For the text-containing cell, return its midpoint in (X, Y) coordinate format. 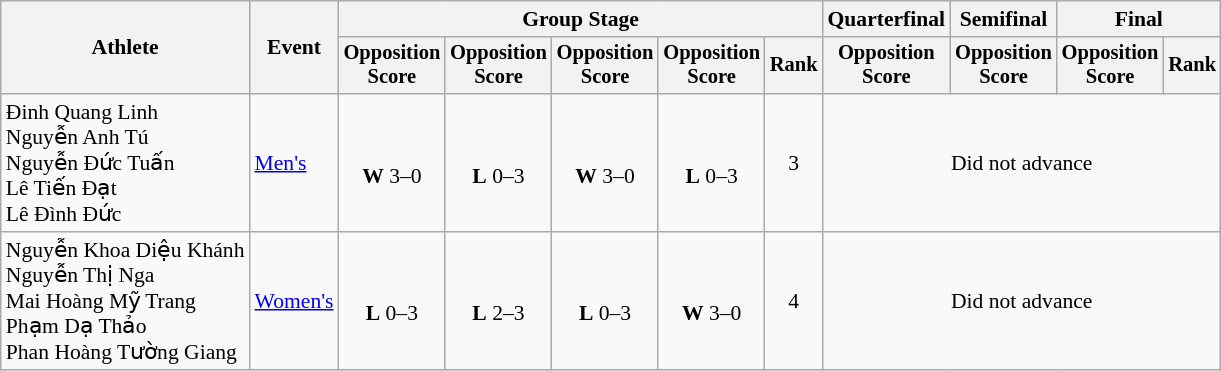
Men's (294, 163)
Athlete (126, 48)
Semifinal (1004, 19)
3 (794, 163)
Nguyễn Khoa Diệu KhánhNguyễn Thị NgaMai Hoàng Mỹ TrangPhạm Dạ ThảoPhan Hoàng Tường Giang (126, 301)
Group Stage (581, 19)
Quarterfinal (887, 19)
Event (294, 48)
Final (1139, 19)
Women's (294, 301)
Đinh Quang LinhNguyễn Anh TúNguyễn Đức TuấnLê Tiến ĐạtLê Đình Đức (126, 163)
L 2–3 (498, 301)
4 (794, 301)
